Output the (x, y) coordinate of the center of the cell containing the given text.  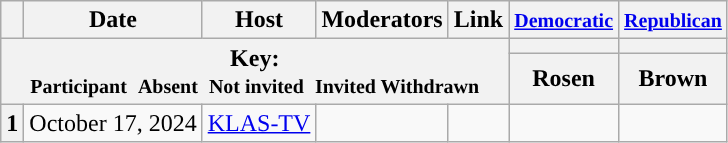
Brown (674, 78)
KLAS-TV (259, 123)
Date (113, 20)
Moderators (382, 20)
Rosen (564, 78)
Republican (674, 20)
Link (478, 20)
1 (12, 123)
October 17, 2024 (113, 123)
Host (259, 20)
Democratic (564, 20)
Key: Participant Absent Not invited Invited Withdrawn (255, 72)
